Pinpoint the cell where the given text exists, returning its [x, y] midpoint coordinate. 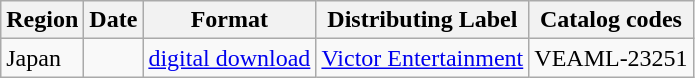
Japan [42, 58]
Victor Entertainment [422, 58]
Format [230, 20]
digital download [230, 58]
Date [114, 20]
VEAML-23251 [611, 58]
Distributing Label [422, 20]
Catalog codes [611, 20]
Region [42, 20]
